Locate the cell with the specified text and output its (x, y) center coordinate. 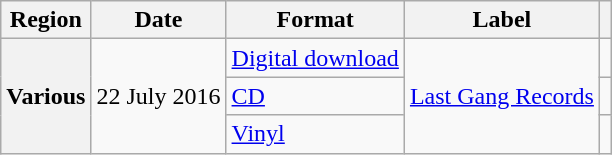
Region (46, 20)
22 July 2016 (158, 96)
Format (315, 20)
Vinyl (315, 134)
Digital download (315, 58)
Label (502, 20)
Last Gang Records (502, 96)
Date (158, 20)
CD (315, 96)
Various (46, 96)
